Identify which cell holds the provided text, then report its [X, Y] central coordinate. 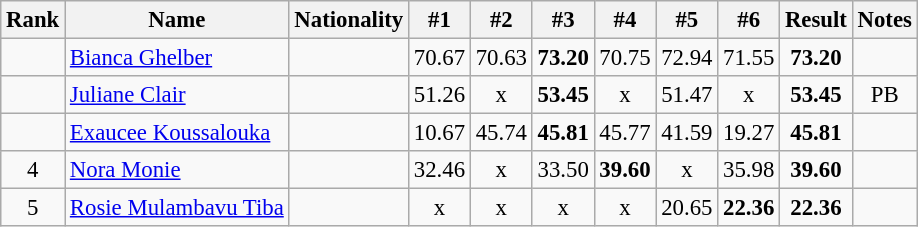
33.50 [563, 170]
51.26 [440, 95]
71.55 [749, 58]
Result [816, 20]
72.94 [687, 58]
20.65 [687, 208]
Rosie Mulambavu Tiba [178, 208]
#1 [440, 20]
Nora Monie [178, 170]
PB [884, 95]
#4 [625, 20]
Name [178, 20]
#2 [501, 20]
#3 [563, 20]
10.67 [440, 133]
Nationality [348, 20]
45.74 [501, 133]
Rank [33, 20]
#6 [749, 20]
32.46 [440, 170]
4 [33, 170]
70.67 [440, 58]
35.98 [749, 170]
Notes [884, 20]
5 [33, 208]
45.77 [625, 133]
Bianca Ghelber [178, 58]
70.75 [625, 58]
Exaucee Koussalouka [178, 133]
51.47 [687, 95]
#5 [687, 20]
70.63 [501, 58]
19.27 [749, 133]
Juliane Clair [178, 95]
41.59 [687, 133]
